Extract the [X, Y] coordinate from the center of the cell holding the provided text.  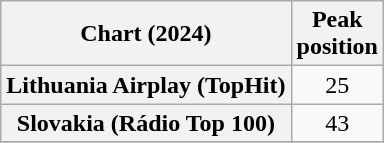
43 [337, 123]
25 [337, 85]
Chart (2024) [146, 34]
Peakposition [337, 34]
Lithuania Airplay (TopHit) [146, 85]
Slovakia (Rádio Top 100) [146, 123]
